Return the (x, y) coordinate for the center point of the cell that contains the specified text.  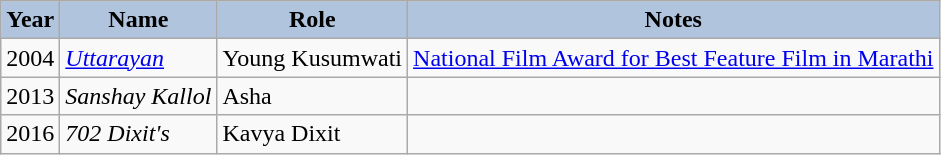
2016 (30, 134)
Role (312, 20)
Uttarayan (138, 58)
2004 (30, 58)
2013 (30, 96)
702 Dixit's (138, 134)
National Film Award for Best Feature Film in Marathi (674, 58)
Kavya Dixit (312, 134)
Sanshay Kallol (138, 96)
Asha (312, 96)
Notes (674, 20)
Name (138, 20)
Young Kusumwati (312, 58)
Year (30, 20)
